Find where the given text appears and provide that cell's center as [x, y] coordinate. 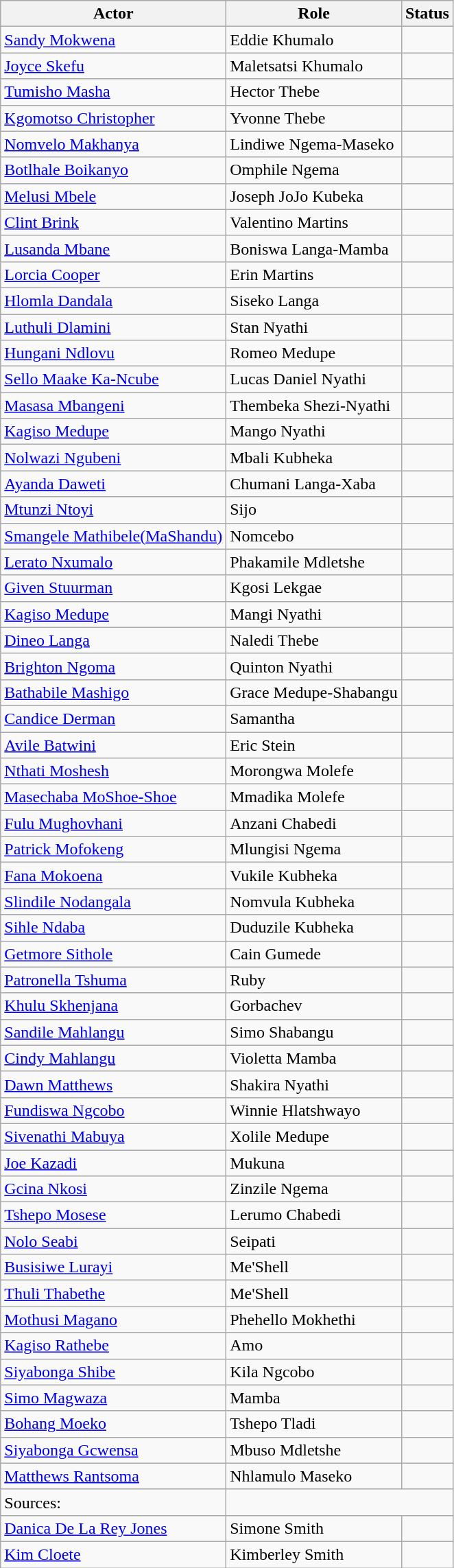
Fana Mokoena [114, 876]
Sandile Mahlangu [114, 1032]
Candice Derman [114, 718]
Kila Ngcobo [314, 1372]
Mtunzi Ntoyi [114, 510]
Nomvelo Makhanya [114, 144]
Seipati [314, 1241]
Busisiwe Lurayi [114, 1267]
Romeo Medupe [314, 353]
Hungani Ndlovu [114, 353]
Zinzile Ngema [314, 1189]
Omphile Ngema [314, 170]
Amo [314, 1346]
Gcina Nkosi [114, 1189]
Gorbachev [314, 1006]
Mukuna [314, 1163]
Joe Kazadi [114, 1163]
Simo Magwaza [114, 1398]
Thembeka Shezi-Nyathi [314, 406]
Mlungisi Ngema [314, 850]
Given Stuurman [114, 588]
Mangi Nyathi [314, 614]
Samantha [314, 718]
Patrick Mofokeng [114, 850]
Maletsatsi Khumalo [314, 66]
Sandy Mokwena [114, 40]
Joyce Skefu [114, 66]
Danica De La Rey Jones [114, 1528]
Sello Maake Ka-Ncube [114, 379]
Ayanda Daweti [114, 484]
Joseph JoJo Kubeka [314, 196]
Clint Brink [114, 222]
Morongwa Molefe [314, 771]
Sijo [314, 510]
Masechaba MoShoe-Shoe [114, 797]
Brighton Ngoma [114, 666]
Vukile Kubheka [314, 876]
Yvonne Thebe [314, 118]
Nthati Moshesh [114, 771]
Lorcia Cooper [114, 274]
Tshepo Mosese [114, 1215]
Nhlamulo Maseko [314, 1476]
Fulu Mughovhani [114, 823]
Fundiswa Ngcobo [114, 1110]
Boniswa Langa-Mamba [314, 248]
Chumani Langa-Xaba [314, 484]
Mothusi Magano [114, 1320]
Valentino Martins [314, 222]
Melusi Mbele [114, 196]
Mbali Kubheka [314, 458]
Hlomla Dandala [114, 301]
Xolile Medupe [314, 1136]
Sivenathi Mabuya [114, 1136]
Kimberley Smith [314, 1554]
Grace Medupe-Shabangu [314, 692]
Nolwazi Ngubeni [114, 458]
Matthews Rantsoma [114, 1476]
Lindiwe Ngema-Maseko [314, 144]
Eddie Khumalo [314, 40]
Mango Nyathi [314, 432]
Tshepo Tladi [314, 1424]
Dawn Matthews [114, 1084]
Winnie Hlatshwayo [314, 1110]
Sources: [114, 1502]
Lerato Nxumalo [114, 562]
Kgosi Lekgae [314, 588]
Duduzile Kubheka [314, 928]
Bathabile Mashigo [114, 692]
Avile Batwini [114, 745]
Lusanda Mbane [114, 248]
Mmadika Molefe [314, 797]
Lerumo Chabedi [314, 1215]
Nolo Seabi [114, 1241]
Phehello Mokhethi [314, 1320]
Siyabonga Gcwensa [114, 1450]
Anzani Chabedi [314, 823]
Nomcebo [314, 536]
Simone Smith [314, 1528]
Kagiso Rathebe [114, 1346]
Botlhale Boikanyo [114, 170]
Actor [114, 14]
Shakira Nyathi [314, 1084]
Hector Thebe [314, 92]
Getmore Sithole [114, 954]
Bohang Moeko [114, 1424]
Sihle Ndaba [114, 928]
Violetta Mamba [314, 1058]
Ruby [314, 980]
Kgomotso Christopher [114, 118]
Kim Cloete [114, 1554]
Masasa Mbangeni [114, 406]
Mamba [314, 1398]
Nomvula Kubheka [314, 902]
Cain Gumede [314, 954]
Naledi Thebe [314, 640]
Patronella Tshuma [114, 980]
Quinton Nyathi [314, 666]
Siyabonga Shibe [114, 1372]
Luthuli Dlamini [114, 327]
Cindy Mahlangu [114, 1058]
Dineo Langa [114, 640]
Smangele Mathibele(MaShandu) [114, 536]
Thuli Thabethe [114, 1294]
Phakamile Mdletshe [314, 562]
Slindile Nodangala [114, 902]
Simo Shabangu [314, 1032]
Mbuso Mdletshe [314, 1450]
Stan Nyathi [314, 327]
Lucas Daniel Nyathi [314, 379]
Tumisho Masha [114, 92]
Role [314, 14]
Status [427, 14]
Eric Stein [314, 745]
Siseko Langa [314, 301]
Khulu Skhenjana [114, 1006]
Erin Martins [314, 274]
